Output the [x, y] coordinate of the center of the cell containing the given text.  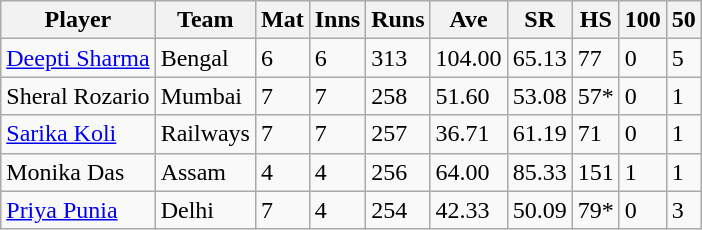
3 [684, 210]
79* [596, 210]
100 [642, 20]
HS [596, 20]
51.60 [468, 96]
SR [540, 20]
Assam [205, 172]
Sarika Koli [78, 134]
151 [596, 172]
64.00 [468, 172]
Monika Das [78, 172]
5 [684, 58]
57* [596, 96]
Priya Punia [78, 210]
Railways [205, 134]
313 [398, 58]
42.33 [468, 210]
Bengal [205, 58]
Inns [337, 20]
61.19 [540, 134]
257 [398, 134]
Ave [468, 20]
Mumbai [205, 96]
Team [205, 20]
Delhi [205, 210]
254 [398, 210]
85.33 [540, 172]
71 [596, 134]
50 [684, 20]
77 [596, 58]
53.08 [540, 96]
Deepti Sharma [78, 58]
50.09 [540, 210]
104.00 [468, 58]
256 [398, 172]
Player [78, 20]
Sheral Rozario [78, 96]
258 [398, 96]
Runs [398, 20]
Mat [282, 20]
36.71 [468, 134]
65.13 [540, 58]
